Extract the (X, Y) coordinate from the center of the cell holding the provided text.  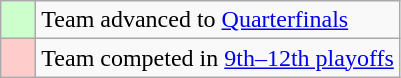
Team advanced to Quarterfinals (218, 20)
Team competed in 9th–12th playoffs (218, 58)
